Find where the given text appears and provide that cell's center as [x, y] coordinate. 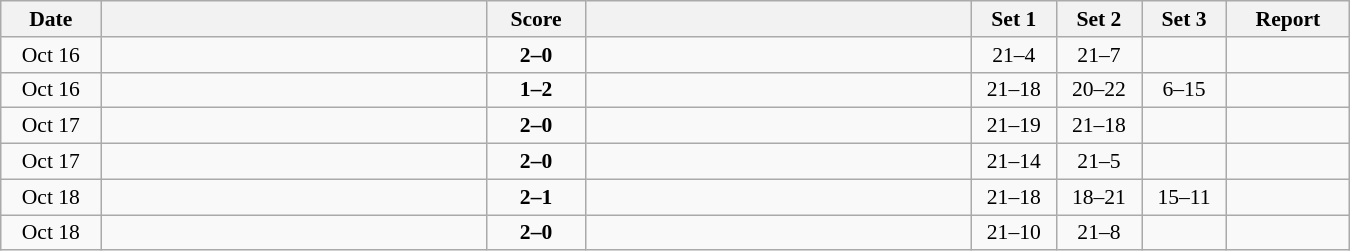
Set 1 [1014, 19]
15–11 [1184, 197]
18–21 [1098, 197]
21–8 [1098, 233]
2–1 [536, 197]
21–4 [1014, 55]
21–14 [1014, 162]
21–7 [1098, 55]
Set 3 [1184, 19]
Set 2 [1098, 19]
Score [536, 19]
6–15 [1184, 90]
Date [51, 19]
20–22 [1098, 90]
21–5 [1098, 162]
1–2 [536, 90]
21–10 [1014, 233]
Report [1288, 19]
21–19 [1014, 126]
